Find where the given text appears and provide that cell's center as [X, Y] coordinate. 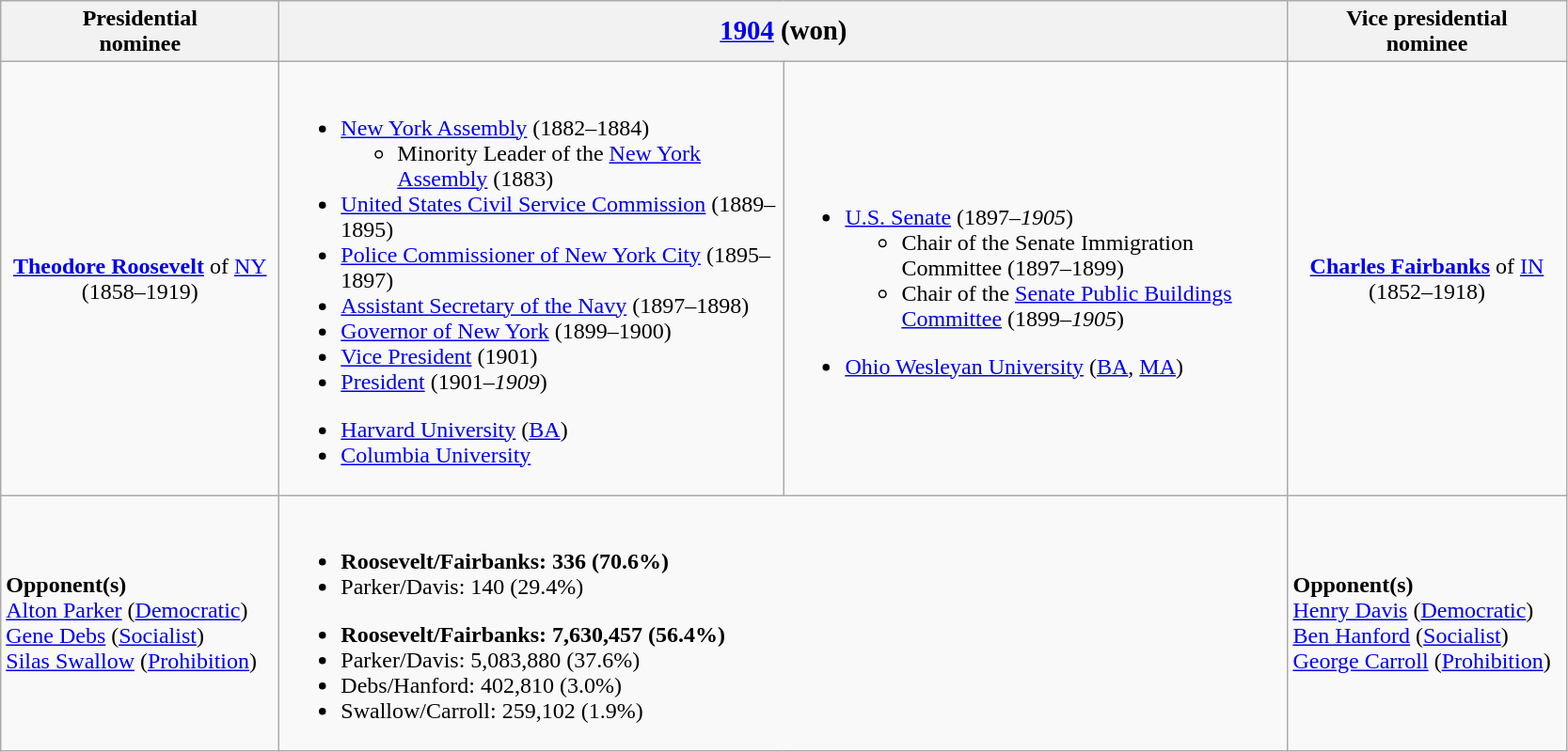
Charles Fairbanks of IN(1852–1918) [1427, 278]
1904 (won) [784, 32]
Opponent(s)Alton Parker (Democratic)Gene Debs (Socialist)Silas Swallow (Prohibition) [140, 623]
Theodore Roosevelt of NY(1858–1919) [140, 278]
Vice presidentialnominee [1427, 32]
Presidentialnominee [140, 32]
Opponent(s)Henry Davis (Democratic)Ben Hanford (Socialist)George Carroll (Prohibition) [1427, 623]
